Return [x, y] of the center of cell containing provided text 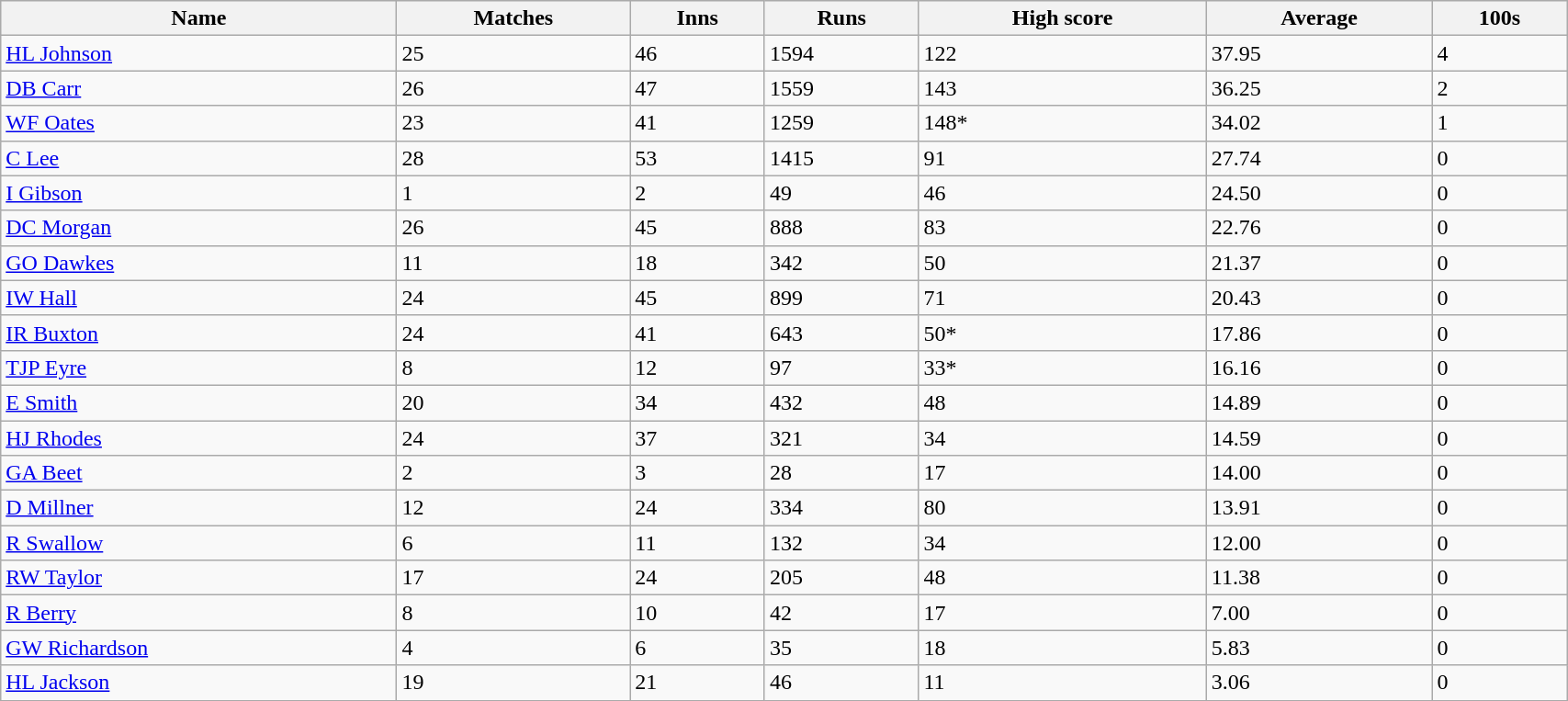
RW Taylor [198, 578]
42 [841, 613]
21 [698, 683]
80 [1062, 508]
33* [1062, 367]
High score [1062, 18]
37.95 [1319, 53]
334 [841, 508]
11.38 [1319, 578]
71 [1062, 298]
148* [1062, 123]
27.74 [1319, 158]
1259 [841, 123]
34.02 [1319, 123]
342 [841, 263]
122 [1062, 53]
17.86 [1319, 333]
16.16 [1319, 367]
GW Richardson [198, 648]
D Millner [198, 508]
C Lee [198, 158]
14.89 [1319, 402]
E Smith [198, 402]
49 [841, 193]
20 [513, 402]
10 [698, 613]
1594 [841, 53]
TJP Eyre [198, 367]
432 [841, 402]
97 [841, 367]
35 [841, 648]
50* [1062, 333]
DC Morgan [198, 228]
Average [1319, 18]
37 [698, 438]
1559 [841, 88]
83 [1062, 228]
36.25 [1319, 88]
14.59 [1319, 438]
25 [513, 53]
WF Oates [198, 123]
I Gibson [198, 193]
53 [698, 158]
22.76 [1319, 228]
Matches [513, 18]
14.00 [1319, 473]
24.50 [1319, 193]
143 [1062, 88]
899 [841, 298]
IW Hall [198, 298]
Inns [698, 18]
19 [513, 683]
3 [698, 473]
21.37 [1319, 263]
205 [841, 578]
91 [1062, 158]
1415 [841, 158]
HJ Rhodes [198, 438]
100s [1499, 18]
R Swallow [198, 543]
23 [513, 123]
888 [841, 228]
643 [841, 333]
50 [1062, 263]
DB Carr [198, 88]
13.91 [1319, 508]
3.06 [1319, 683]
12.00 [1319, 543]
R Berry [198, 613]
321 [841, 438]
Name [198, 18]
7.00 [1319, 613]
Runs [841, 18]
47 [698, 88]
132 [841, 543]
HL Jackson [198, 683]
GA Beet [198, 473]
HL Johnson [198, 53]
IR Buxton [198, 333]
5.83 [1319, 648]
GO Dawkes [198, 263]
20.43 [1319, 298]
